Provide the [x, y] coordinate of the cell's center where the given text is located.  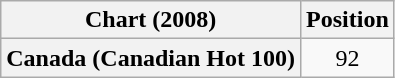
Position [348, 20]
Chart (2008) [151, 20]
92 [348, 58]
Canada (Canadian Hot 100) [151, 58]
